Search for the cell housing the specified text and yield its (X, Y) center coordinate. 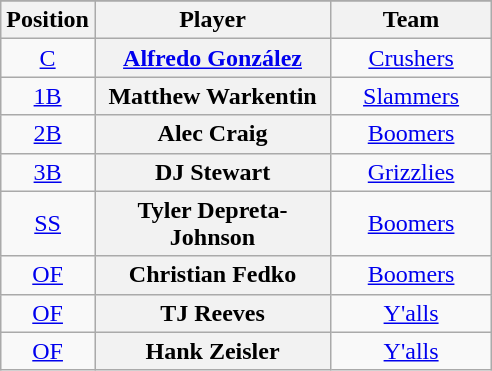
Christian Fedko (212, 275)
1B (48, 96)
Crushers (412, 58)
Alec Craig (212, 134)
SS (48, 224)
DJ Stewart (212, 172)
Slammers (412, 96)
Alfredo González (212, 58)
Hank Zeisler (212, 351)
Tyler Depreta-Johnson (212, 224)
C (48, 58)
2B (48, 134)
TJ Reeves (212, 313)
3B (48, 172)
Position (48, 20)
Team (412, 20)
Player (212, 20)
Grizzlies (412, 172)
Matthew Warkentin (212, 96)
